Detect which cell encompasses the target text, then output its (X, Y) center coordinate. 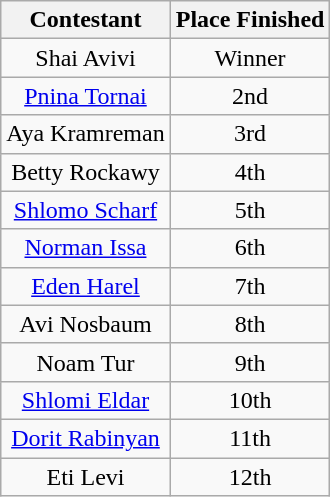
Noam Tur (86, 362)
7th (250, 286)
6th (250, 248)
Shlomi Eldar (86, 400)
9th (250, 362)
4th (250, 172)
Norman Issa (86, 248)
Contestant (86, 20)
5th (250, 210)
Winner (250, 58)
12th (250, 477)
Eden Harel (86, 286)
11th (250, 438)
Avi Nosbaum (86, 324)
Shlomo Scharf (86, 210)
Pnina Tornai (86, 96)
Place Finished (250, 20)
10th (250, 400)
Eti Levi (86, 477)
2nd (250, 96)
3rd (250, 134)
Dorit Rabinyan (86, 438)
Aya Kramreman (86, 134)
Shai Avivi (86, 58)
Betty Rockawy (86, 172)
8th (250, 324)
